Scan for the cell matching the given text and deliver its (X, Y) coordinate at center. 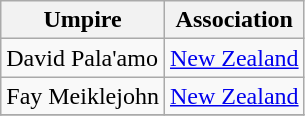
Association (234, 20)
David Pala'amo (83, 58)
Umpire (83, 20)
Fay Meiklejohn (83, 96)
